Detect which cell encompasses the target text, then output its [x, y] center coordinate. 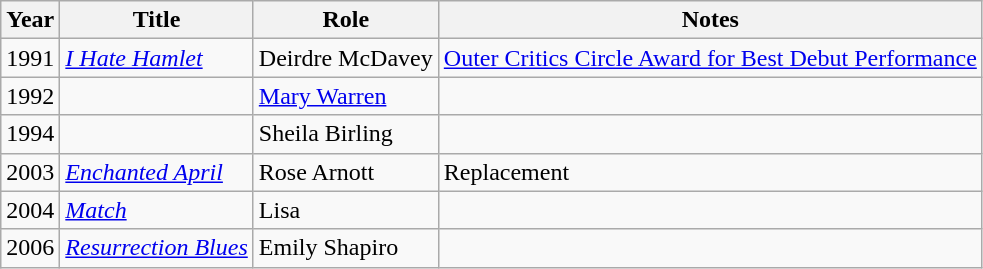
Sheila Birling [346, 134]
Emily Shapiro [346, 248]
Enchanted April [156, 172]
Deirdre McDavey [346, 58]
Resurrection Blues [156, 248]
Lisa [346, 210]
Match [156, 210]
1994 [30, 134]
2003 [30, 172]
1991 [30, 58]
Title [156, 20]
I Hate Hamlet [156, 58]
Rose Arnott [346, 172]
2006 [30, 248]
Notes [710, 20]
1992 [30, 96]
Role [346, 20]
Replacement [710, 172]
Year [30, 20]
Mary Warren [346, 96]
2004 [30, 210]
Outer Critics Circle Award for Best Debut Performance [710, 58]
